For the text-containing cell, return its midpoint in [X, Y] coordinate format. 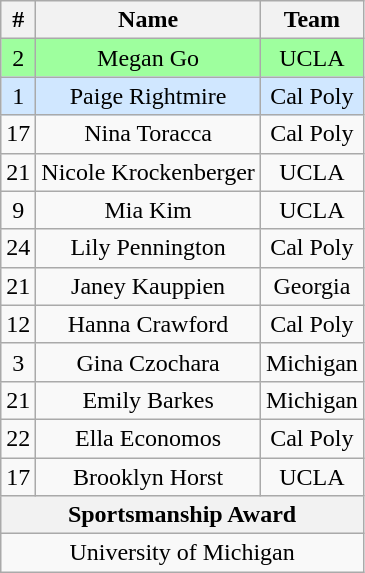
Hanna Crawford [148, 324]
University of Michigan [182, 553]
1 [18, 96]
9 [18, 210]
Lily Pennington [148, 248]
Brooklyn Horst [148, 477]
Nicole Krockenberger [148, 172]
22 [18, 438]
Megan Go [148, 58]
Team [312, 20]
Janey Kauppien [148, 286]
Georgia [312, 286]
12 [18, 324]
# [18, 20]
2 [18, 58]
3 [18, 362]
Emily Barkes [148, 400]
Paige Rightmire [148, 96]
Mia Kim [148, 210]
Ella Economos [148, 438]
Name [148, 20]
24 [18, 248]
Gina Czochara [148, 362]
Nina Toracca [148, 134]
Sportsmanship Award [182, 515]
